Determine the [x, y] coordinate at the center of the cell enclosing the given text.  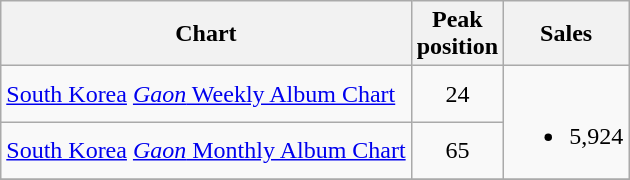
Chart [206, 34]
65 [457, 150]
South Korea Gaon Monthly Album Chart [206, 150]
South Korea Gaon Weekly Album Chart [206, 94]
Peakposition [457, 34]
5,924 [566, 122]
24 [457, 94]
Sales [566, 34]
